Find where the given text appears and provide that cell's center as [X, Y] coordinate. 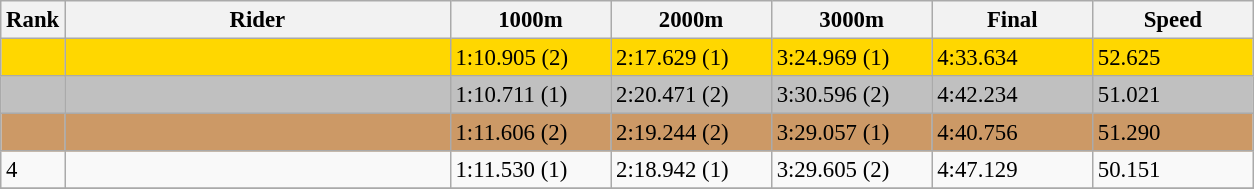
1:11.530 (1) [530, 170]
2:17.629 (1) [692, 58]
4:42.234 [1012, 95]
Rank [33, 20]
3:29.605 (2) [852, 170]
51.290 [1174, 133]
4:47.129 [1012, 170]
2:19.244 (2) [692, 133]
50.151 [1174, 170]
51.021 [1174, 95]
4:40.756 [1012, 133]
4 [33, 170]
1:11.606 (2) [530, 133]
1:10.711 (1) [530, 95]
3:29.057 (1) [852, 133]
3:30.596 (2) [852, 95]
1000m [530, 20]
3:24.969 (1) [852, 58]
1:10.905 (2) [530, 58]
Final [1012, 20]
3000m [852, 20]
2000m [692, 20]
52.625 [1174, 58]
4:33.634 [1012, 58]
2:18.942 (1) [692, 170]
Speed [1174, 20]
Rider [258, 20]
2:20.471 (2) [692, 95]
